Provide the (x, y) coordinate of the cell's center where the given text is located.  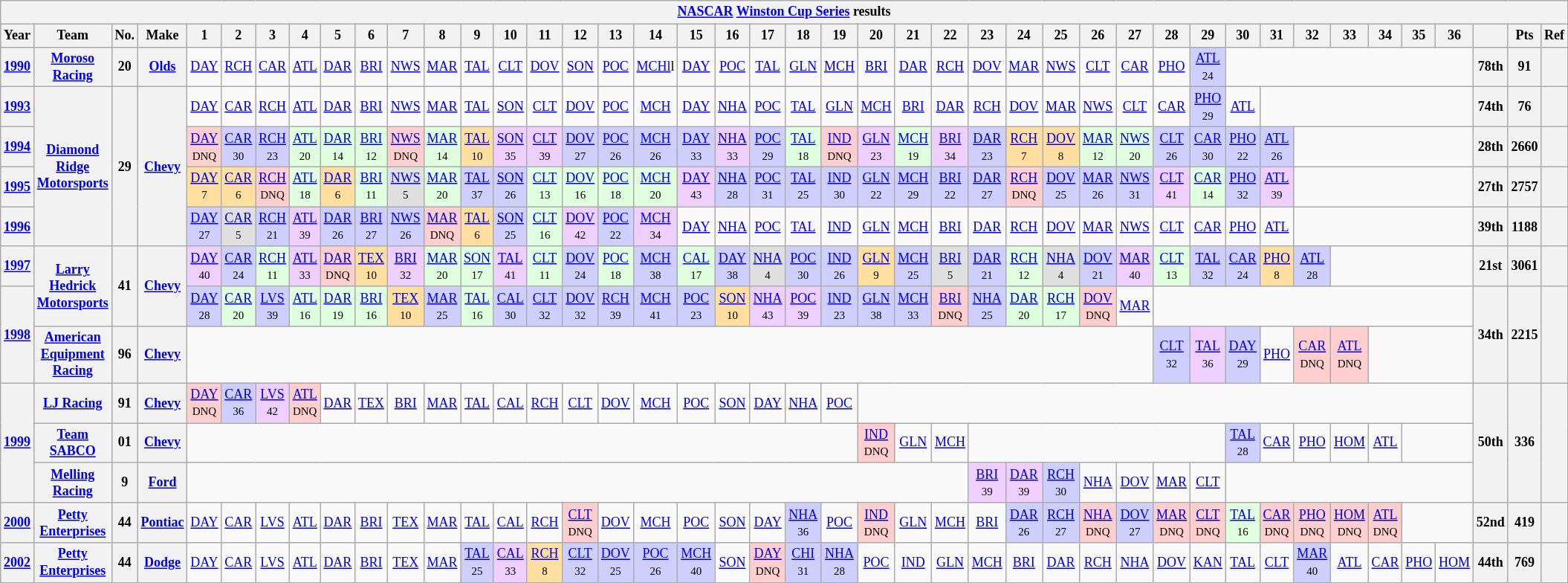
DAR19 (337, 306)
DAY29 (1243, 355)
LJ Racing (73, 403)
CAR5 (239, 227)
16 (733, 36)
27 (1135, 36)
POC31 (768, 187)
NHADNQ (1098, 523)
RCH8 (545, 563)
52nd (1491, 523)
HOMDNQ (1350, 523)
Year (18, 36)
44th (1491, 563)
MCH40 (696, 563)
1995 (18, 187)
1994 (18, 146)
24 (1024, 36)
NWS26 (406, 227)
2757 (1525, 187)
5 (337, 36)
POC39 (803, 306)
21 (913, 36)
11 (545, 36)
BRI22 (950, 187)
LVS42 (273, 403)
1 (204, 36)
TAL41 (510, 266)
34 (1385, 36)
31 (1277, 36)
6 (372, 36)
IND23 (840, 306)
NWS31 (1135, 187)
ATL18 (305, 187)
74th (1491, 107)
419 (1525, 523)
MCH38 (655, 266)
MCH33 (913, 306)
RCH23 (273, 146)
ATL26 (1277, 146)
PHO8 (1277, 266)
336 (1525, 443)
CAR14 (1208, 187)
2215 (1525, 335)
NWS5 (406, 187)
POC22 (615, 227)
TAL32 (1208, 266)
DAR39 (1024, 483)
BRI5 (950, 266)
NASCAR Winston Cup Series results (785, 12)
36 (1455, 36)
30 (1243, 36)
2 (239, 36)
MCH26 (655, 146)
GLN23 (876, 146)
1990 (18, 67)
RCH21 (273, 227)
BRI12 (372, 146)
GLN9 (876, 266)
DOV16 (580, 187)
26 (1098, 36)
ATL20 (305, 146)
DAR21 (987, 266)
SON17 (477, 266)
TAL28 (1243, 443)
Team (73, 36)
12 (580, 36)
769 (1525, 563)
PHO22 (1243, 146)
1998 (18, 335)
DOV21 (1098, 266)
Dodge (162, 563)
MCH34 (655, 227)
DAY7 (204, 187)
DAY27 (204, 227)
DOVDNQ (1098, 306)
Team SABCO (73, 443)
15 (696, 36)
NHA43 (768, 306)
13 (615, 36)
LVS39 (273, 306)
78th (1491, 67)
CAL33 (510, 563)
ATL24 (1208, 67)
RCH27 (1061, 523)
BRI32 (406, 266)
DAR23 (987, 146)
CLT11 (545, 266)
DAY40 (204, 266)
DAY33 (696, 146)
Melling Racing (73, 483)
8 (442, 36)
Make (162, 36)
PHO32 (1243, 187)
MAR26 (1098, 187)
MCH41 (655, 306)
1997 (18, 266)
BRI11 (372, 187)
28 (1172, 36)
DARDNQ (337, 266)
POC30 (803, 266)
Diamond Ridge Motorsports (73, 167)
CAL17 (696, 266)
DOV32 (580, 306)
17 (768, 36)
TAL37 (477, 187)
RCH17 (1061, 306)
19 (840, 36)
2000 (18, 523)
23 (987, 36)
SON25 (510, 227)
3061 (1525, 266)
DOV42 (580, 227)
DAR27 (987, 187)
BRI16 (372, 306)
MAR12 (1098, 146)
Moroso Racing (73, 67)
MCHll (655, 67)
NHA36 (803, 523)
1993 (18, 107)
SON35 (510, 146)
TAL6 (477, 227)
28th (1491, 146)
33 (1350, 36)
2660 (1525, 146)
NHA33 (733, 146)
NWS20 (1135, 146)
10 (510, 36)
01 (125, 443)
PHODNQ (1312, 523)
DOV24 (580, 266)
TAL10 (477, 146)
DAY28 (204, 306)
3 (273, 36)
POC29 (768, 146)
CAR6 (239, 187)
1999 (18, 443)
RCH30 (1061, 483)
BRI34 (950, 146)
39th (1491, 227)
POC23 (696, 306)
MCH20 (655, 187)
22 (950, 36)
21st (1491, 266)
1188 (1525, 227)
96 (125, 355)
50th (1491, 443)
DAY38 (733, 266)
MAR14 (442, 146)
4 (305, 36)
RCH39 (615, 306)
Pontiac (162, 523)
PHO29 (1208, 107)
KAN (1208, 563)
34th (1491, 335)
41 (125, 286)
CAL30 (510, 306)
RCH11 (273, 266)
CHI31 (803, 563)
ATL33 (305, 266)
IND26 (840, 266)
25 (1061, 36)
GLN38 (876, 306)
DAR14 (337, 146)
MCH25 (913, 266)
NWSDNQ (406, 146)
CAR36 (239, 403)
14 (655, 36)
32 (1312, 36)
CLT16 (545, 227)
Pts (1525, 36)
35 (1419, 36)
CLT39 (545, 146)
Ford (162, 483)
NHA25 (987, 306)
TAL36 (1208, 355)
DAR6 (337, 187)
MCH29 (913, 187)
CLT41 (1172, 187)
Ref (1555, 36)
GLN22 (876, 187)
Olds (162, 67)
1996 (18, 227)
MAR25 (442, 306)
SON10 (733, 306)
18 (803, 36)
Larry Hedrick Motorsports (73, 286)
American Equipment Racing (73, 355)
CLT26 (1172, 146)
76 (1525, 107)
MCH19 (913, 146)
DAY43 (696, 187)
No. (125, 36)
DOV8 (1061, 146)
IND30 (840, 187)
2002 (18, 563)
BRI27 (372, 227)
CAR20 (239, 306)
27th (1491, 187)
RCH7 (1024, 146)
TAL18 (803, 146)
DAR20 (1024, 306)
RCH12 (1024, 266)
ATL16 (305, 306)
BRIDNQ (950, 306)
ATL28 (1312, 266)
BRI39 (987, 483)
7 (406, 36)
SON26 (510, 187)
